Locate the cell with the specified text and output its (x, y) center coordinate. 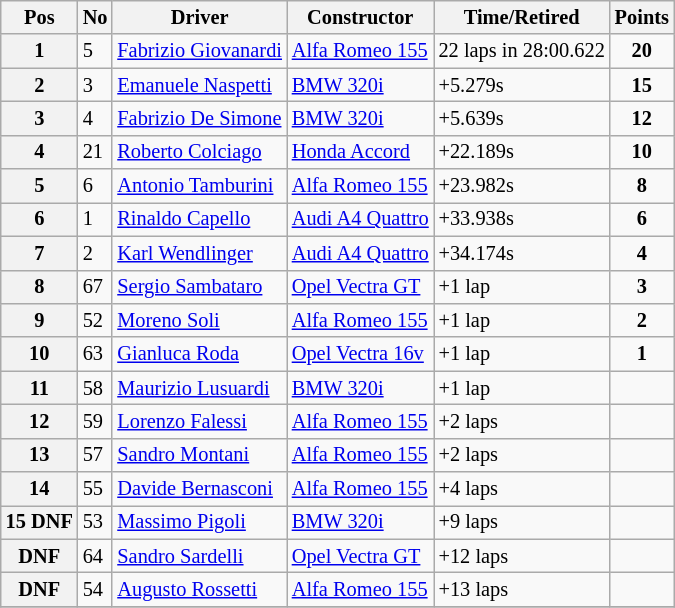
+5.279s (522, 85)
54 (96, 589)
15 (642, 85)
+5.639s (522, 118)
Constructor (360, 17)
No (96, 17)
Opel Vectra 16v (360, 354)
59 (96, 421)
+34.174s (522, 253)
11 (40, 388)
Moreno Soli (199, 320)
63 (96, 354)
Karl Wendlinger (199, 253)
21 (96, 152)
Sandro Montani (199, 455)
+12 laps (522, 556)
53 (96, 522)
Fabrizio De Simone (199, 118)
22 laps in 28:00.622 (522, 51)
Maurizio Lusuardi (199, 388)
Davide Bernasconi (199, 489)
Points (642, 17)
Emanuele Naspetti (199, 85)
+23.982s (522, 186)
Time/Retired (522, 17)
Antonio Tamburini (199, 186)
+9 laps (522, 522)
+33.938s (522, 219)
Driver (199, 17)
+4 laps (522, 489)
Sandro Sardelli (199, 556)
58 (96, 388)
7 (40, 253)
Sergio Sambataro (199, 287)
Roberto Colciago (199, 152)
Rinaldo Capello (199, 219)
Massimo Pigoli (199, 522)
67 (96, 287)
15 DNF (40, 522)
+22.189s (522, 152)
Fabrizio Giovanardi (199, 51)
Honda Accord (360, 152)
Gianluca Roda (199, 354)
57 (96, 455)
+13 laps (522, 589)
9 (40, 320)
52 (96, 320)
64 (96, 556)
55 (96, 489)
20 (642, 51)
13 (40, 455)
Augusto Rossetti (199, 589)
Lorenzo Falessi (199, 421)
Pos (40, 17)
14 (40, 489)
